Locate the cell with the specified text and output its [x, y] center coordinate. 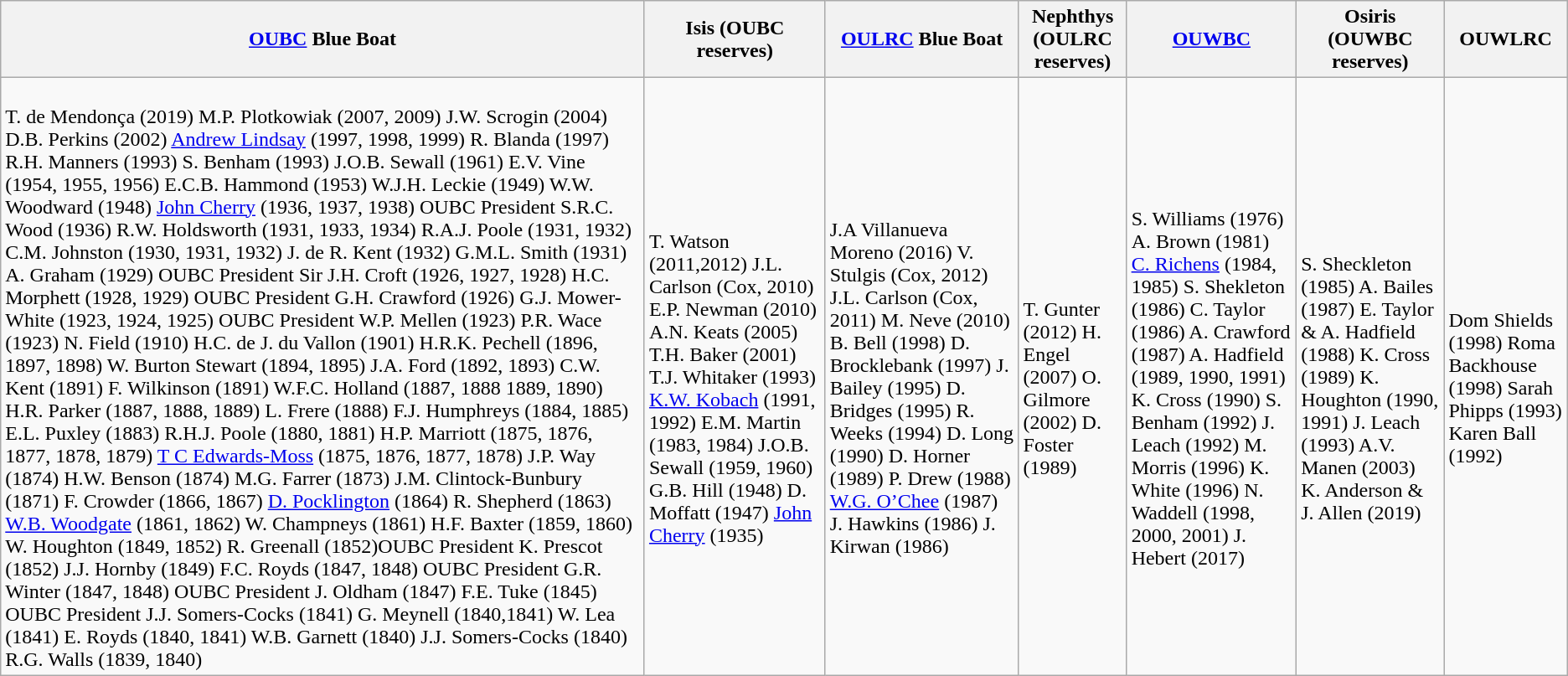
Nephthys (OULRC reserves) [1072, 39]
OUWLRC [1506, 39]
T. Gunter (2012) H. Engel (2007) O. Gilmore (2002) D. Foster (1989) [1072, 377]
OULRC Blue Boat [921, 39]
Isis (OUBC reserves) [735, 39]
OUWBC [1211, 39]
Osiris (OUWBC reserves) [1370, 39]
OUBC Blue Boat [323, 39]
Dom Shields (1998) Roma Backhouse (1998) Sarah Phipps (1993) Karen Ball (1992) [1506, 377]
